Detect which cell encompasses the target text, then output its (x, y) center coordinate. 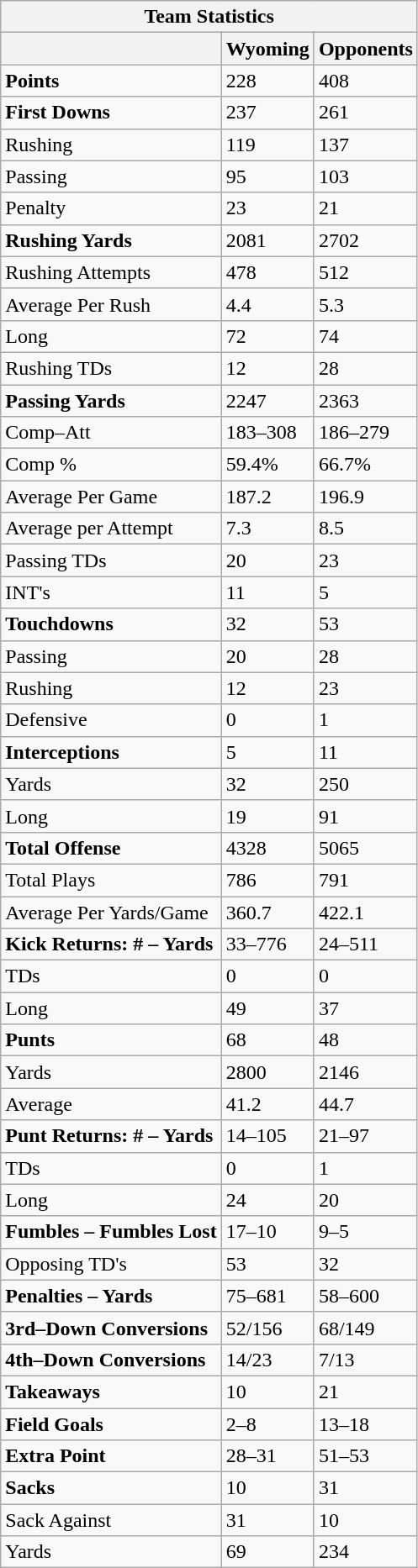
Kick Returns: # – Yards (111, 944)
19 (267, 816)
7.3 (267, 529)
69 (267, 1552)
4th–Down Conversions (111, 1360)
Passing TDs (111, 560)
478 (267, 272)
58–600 (365, 1296)
First Downs (111, 113)
51–53 (365, 1456)
Punts (111, 1040)
Average Per Game (111, 497)
Average Per Yards/Game (111, 912)
7/13 (365, 1360)
2146 (365, 1072)
Extra Point (111, 1456)
791 (365, 880)
Rushing Yards (111, 240)
28–31 (267, 1456)
68/149 (365, 1328)
234 (365, 1552)
Total Offense (111, 848)
196.9 (365, 497)
4.4 (267, 304)
103 (365, 176)
Average per Attempt (111, 529)
74 (365, 336)
Comp–Att (111, 433)
72 (267, 336)
250 (365, 784)
14–105 (267, 1136)
Total Plays (111, 880)
37 (365, 1008)
5065 (365, 848)
183–308 (267, 433)
Touchdowns (111, 624)
2363 (365, 401)
Average (111, 1104)
422.1 (365, 912)
237 (267, 113)
Average Per Rush (111, 304)
Takeaways (111, 1392)
13–18 (365, 1424)
261 (365, 113)
Comp % (111, 465)
41.2 (267, 1104)
17–10 (267, 1232)
Passing Yards (111, 401)
4328 (267, 848)
186–279 (365, 433)
408 (365, 81)
119 (267, 145)
Opposing TD's (111, 1264)
INT's (111, 592)
48 (365, 1040)
24 (267, 1200)
52/156 (267, 1328)
187.2 (267, 497)
3rd–Down Conversions (111, 1328)
Opponents (365, 49)
2–8 (267, 1424)
228 (267, 81)
360.7 (267, 912)
24–511 (365, 944)
5.3 (365, 304)
Fumbles – Fumbles Lost (111, 1232)
786 (267, 880)
Field Goals (111, 1424)
2800 (267, 1072)
14/23 (267, 1360)
21–97 (365, 1136)
Rushing Attempts (111, 272)
95 (267, 176)
Team Statistics (209, 17)
8.5 (365, 529)
2247 (267, 401)
Sacks (111, 1488)
Interceptions (111, 752)
512 (365, 272)
33–776 (267, 944)
44.7 (365, 1104)
75–681 (267, 1296)
Penalties – Yards (111, 1296)
137 (365, 145)
Penalty (111, 208)
66.7% (365, 465)
Wyoming (267, 49)
Sack Against (111, 1520)
Defensive (111, 720)
68 (267, 1040)
49 (267, 1008)
59.4% (267, 465)
91 (365, 816)
Punt Returns: # – Yards (111, 1136)
2081 (267, 240)
Points (111, 81)
Rushing TDs (111, 368)
2702 (365, 240)
9–5 (365, 1232)
